Return (x, y) of the center of cell containing provided text 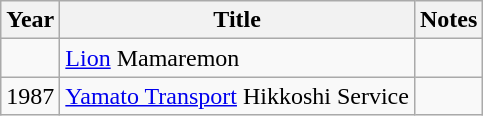
Lion Mamaremon (238, 58)
Title (238, 20)
Notes (448, 20)
1987 (30, 96)
Year (30, 20)
Yamato Transport Hikkoshi Service (238, 96)
